Locate the cell with the specified text and output its (x, y) center coordinate. 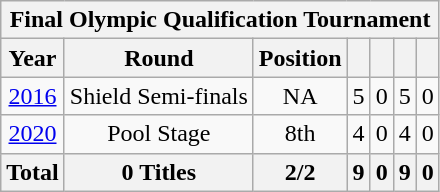
2020 (33, 134)
NA (300, 96)
8th (300, 134)
2016 (33, 96)
Position (300, 58)
Year (33, 58)
Round (158, 58)
2/2 (300, 172)
Pool Stage (158, 134)
0 Titles (158, 172)
Final Olympic Qualification Tournament (220, 20)
Shield Semi-finals (158, 96)
Total (33, 172)
